For the text-containing cell, return its midpoint in (X, Y) coordinate format. 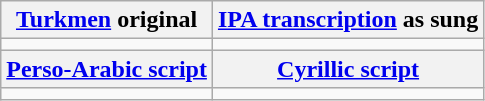
Perso-Arabic script (107, 69)
Turkmen original (107, 20)
IPA transcription as sung (348, 20)
Cyrillic script (348, 69)
